Scan for the cell matching the given text and deliver its [x, y] coordinate at center. 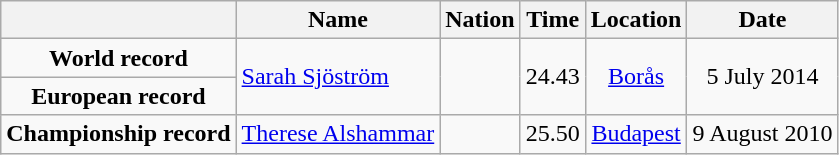
Budapest [636, 134]
5 July 2014 [762, 77]
Sarah Sjöström [338, 77]
European record [118, 96]
25.50 [552, 134]
Date [762, 20]
24.43 [552, 77]
Championship record [118, 134]
Nation [480, 20]
Location [636, 20]
World record [118, 58]
Time [552, 20]
9 August 2010 [762, 134]
Therese Alshammar [338, 134]
Name [338, 20]
Borås [636, 77]
